Locate the cell with the specified text and output its [X, Y] center coordinate. 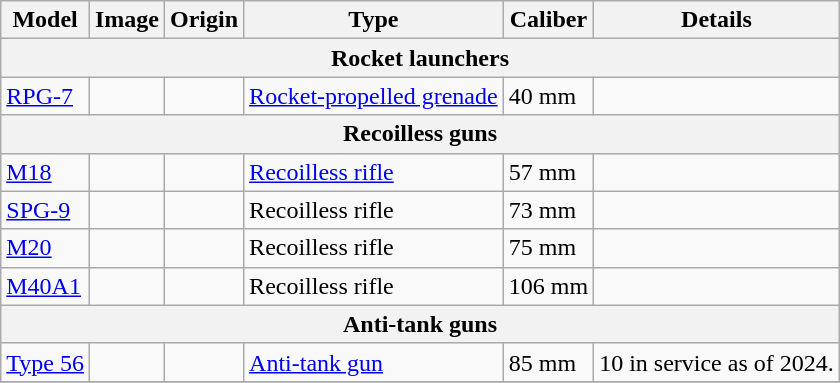
85 mm [548, 362]
Recoilless guns [420, 134]
Model [46, 20]
RPG-7 [46, 96]
10 in service as of 2024. [717, 362]
73 mm [548, 210]
57 mm [548, 172]
M18 [46, 172]
Type [374, 20]
Origin [204, 20]
Caliber [548, 20]
Anti-tank guns [420, 324]
Rocket launchers [420, 58]
Anti-tank gun [374, 362]
M20 [46, 248]
75 mm [548, 248]
Image [126, 20]
M40A1 [46, 286]
40 mm [548, 96]
Type 56 [46, 362]
Details [717, 20]
SPG-9 [46, 210]
Rocket-propelled grenade [374, 96]
106 mm [548, 286]
